Determine the (x, y) coordinate at the center of the cell enclosing the given text.  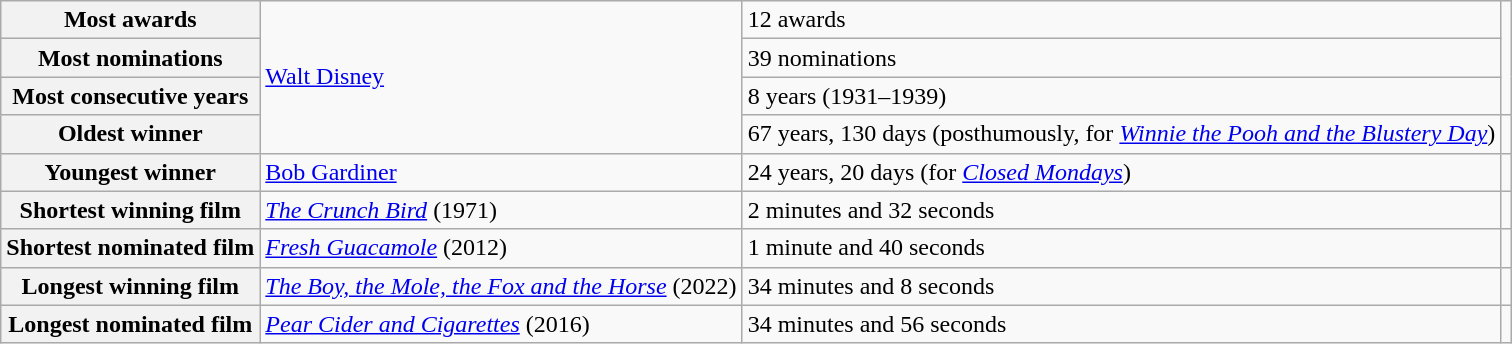
1 minute and 40 seconds (1122, 248)
Longest winning film (130, 286)
Most nominations (130, 58)
24 years, 20 days (for Closed Mondays) (1122, 172)
39 nominations (1122, 58)
Most awards (130, 20)
Oldest winner (130, 134)
The Boy, the Mole, the Fox and the Horse (2022) (501, 286)
Most consecutive years (130, 96)
Shortest winning film (130, 210)
34 minutes and 56 seconds (1122, 324)
Bob Gardiner (501, 172)
Shortest nominated film (130, 248)
67 years, 130 days (posthumously, for Winnie the Pooh and the Blustery Day) (1122, 134)
Longest nominated film (130, 324)
The Crunch Bird (1971) (501, 210)
Youngest winner (130, 172)
34 minutes and 8 seconds (1122, 286)
2 minutes and 32 seconds (1122, 210)
8 years (1931–1939) (1122, 96)
Pear Cider and Cigarettes (2016) (501, 324)
Walt Disney (501, 77)
12 awards (1122, 20)
Fresh Guacamole (2012) (501, 248)
